Return the (X, Y) coordinate for the center point of the cell that contains the specified text.  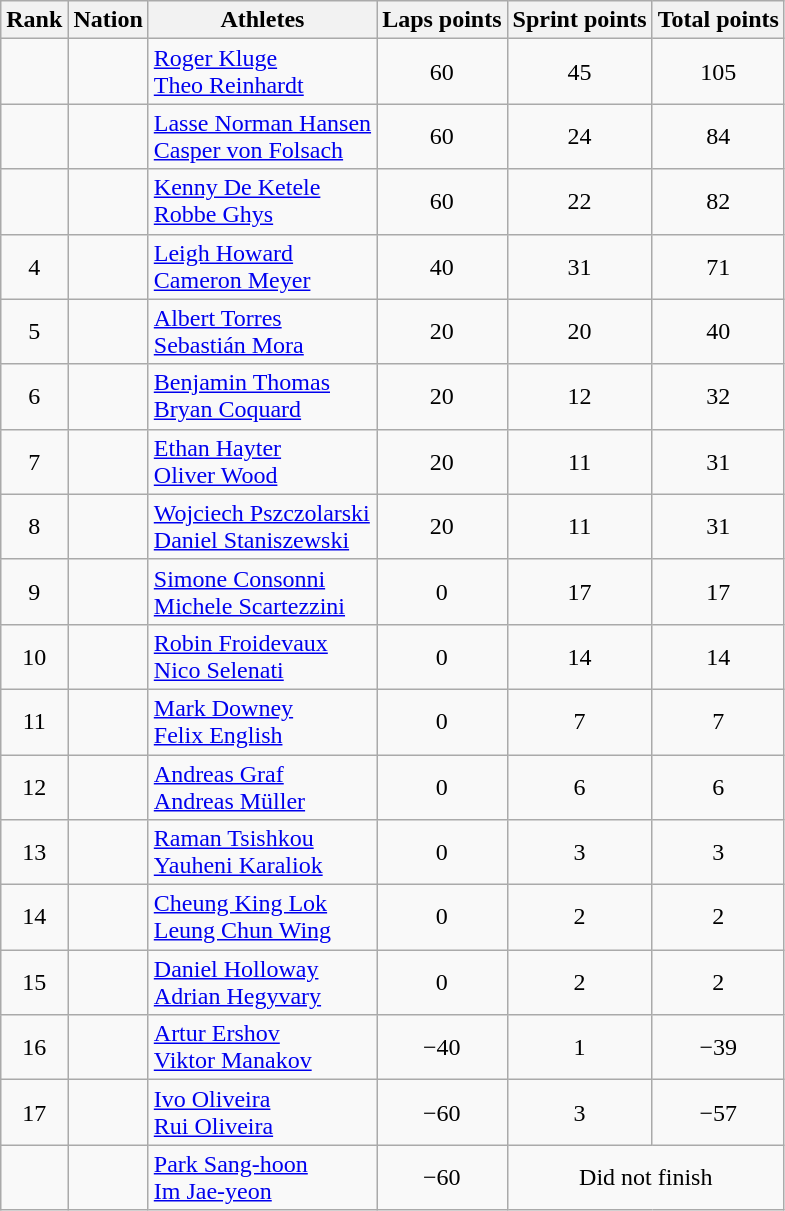
105 (718, 72)
Daniel HollowayAdrian Hegyvary (262, 982)
Park Sang-hoonIm Jae-yeon (262, 1178)
Ethan HayterOliver Wood (262, 462)
71 (718, 266)
Athletes (262, 20)
Laps points (442, 20)
Roger KlugeTheo Reinhardt (262, 72)
Benjamin ThomasBryan Coquard (262, 396)
13 (34, 852)
Artur ErshovViktor Manakov (262, 1048)
Leigh HowardCameron Meyer (262, 266)
5 (34, 332)
Rank (34, 20)
−57 (718, 1112)
Raman TsishkouYauheni Karaliok (262, 852)
24 (580, 136)
Albert TorresSebastián Mora (262, 332)
16 (34, 1048)
Robin FroidevauxNico Selenati (262, 656)
45 (580, 72)
Simone ConsonniMichele Scartezzini (262, 592)
−40 (442, 1048)
Total points (718, 20)
9 (34, 592)
Ivo OliveiraRui Oliveira (262, 1112)
22 (580, 202)
Sprint points (580, 20)
Wojciech PszczolarskiDaniel Staniszewski (262, 526)
4 (34, 266)
Mark DowneyFelix English (262, 722)
15 (34, 982)
Nation (108, 20)
8 (34, 526)
Did not finish (646, 1178)
10 (34, 656)
Cheung King LokLeung Chun Wing (262, 918)
82 (718, 202)
1 (580, 1048)
32 (718, 396)
Andreas GrafAndreas Müller (262, 786)
Lasse Norman HansenCasper von Folsach (262, 136)
84 (718, 136)
−39 (718, 1048)
Kenny De KeteleRobbe Ghys (262, 202)
